Pinpoint the cell where the given text exists, returning its [X, Y] midpoint coordinate. 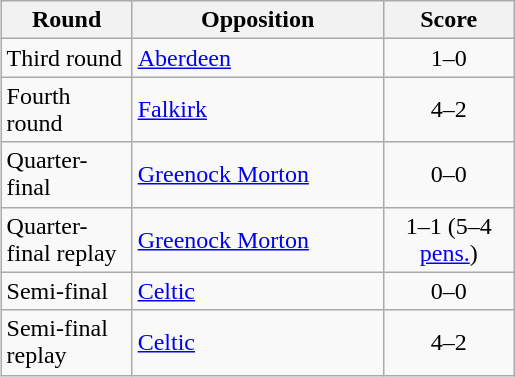
Round [66, 20]
1–0 [448, 58]
Falkirk [258, 110]
Fourth round [66, 110]
Score [448, 20]
Quarter-final [66, 174]
Aberdeen [258, 58]
Opposition [258, 20]
Semi-final replay [66, 342]
1–1 (5–4 pens.) [448, 240]
Third round [66, 58]
Semi-final [66, 291]
Quarter-final replay [66, 240]
